For the text-containing cell, return its midpoint in (x, y) coordinate format. 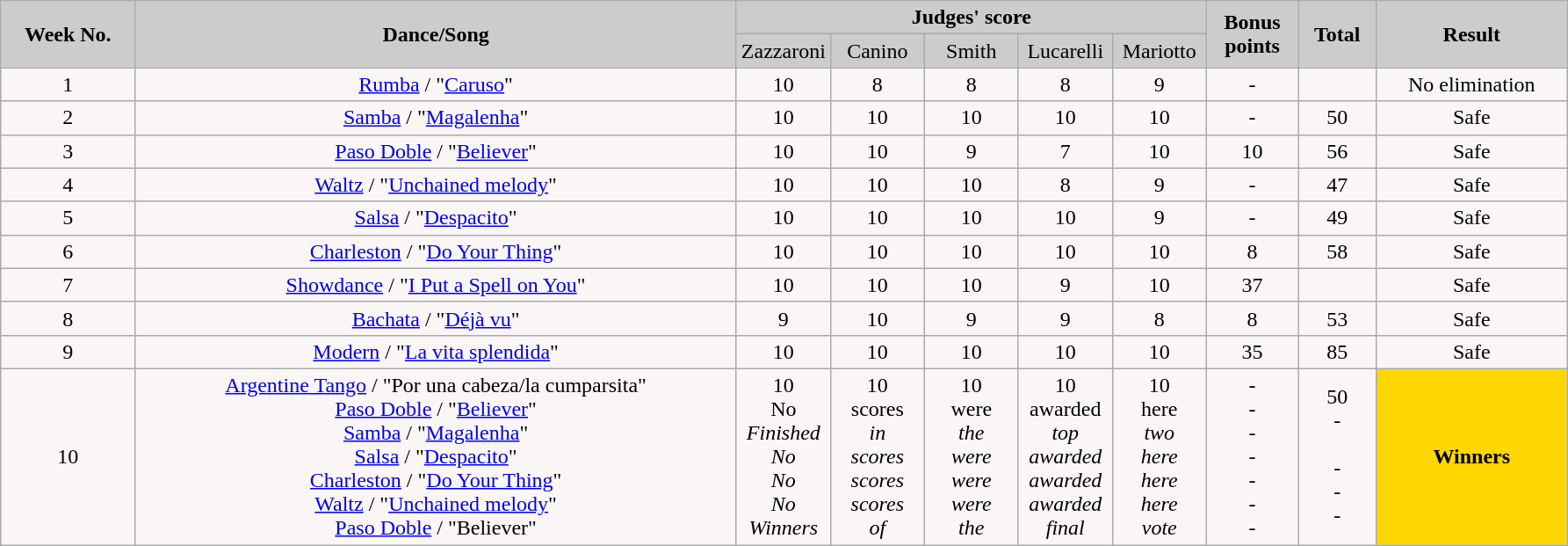
1 (69, 84)
6 (69, 251)
Winners (1472, 456)
56 (1337, 151)
50 (1337, 118)
------- (1253, 456)
10NoFinishedNoNoNoWinners (784, 456)
10heretwoherehereherevote (1160, 456)
Mariotto (1160, 51)
85 (1337, 352)
Lucarelli (1065, 51)
37 (1253, 285)
58 (1337, 251)
Result (1472, 34)
50---- (1337, 456)
No elimination (1472, 84)
3 (69, 151)
10scoresinscoresscoresscoresof (877, 456)
Salsa / "Despacito" (436, 218)
Modern / "La vita splendida" (436, 352)
Week No. (69, 34)
10werethewerewerewerethe (972, 456)
Bonuspoints (1253, 34)
Rumba / "Caruso" (436, 84)
35 (1253, 352)
Judges' score (972, 18)
49 (1337, 218)
Samba / "Magalenha" (436, 118)
Paso Doble / "Believer" (436, 151)
Canino (877, 51)
Zazzaroni (784, 51)
47 (1337, 185)
4 (69, 185)
Waltz / "Unchained melody" (436, 185)
Charleston / "Do Your Thing" (436, 251)
Total (1337, 34)
Smith (972, 51)
2 (69, 118)
5 (69, 218)
Bachata / "Déjà vu" (436, 318)
Showdance / "I Put a Spell on You" (436, 285)
Dance/Song (436, 34)
53 (1337, 318)
10awardedtopawardedawardedawardedfinal (1065, 456)
